Return (x, y) of the center of cell containing provided text 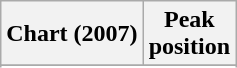
Chart (2007) (72, 34)
Peakposition (189, 34)
